For the text-containing cell, return its midpoint in (x, y) coordinate format. 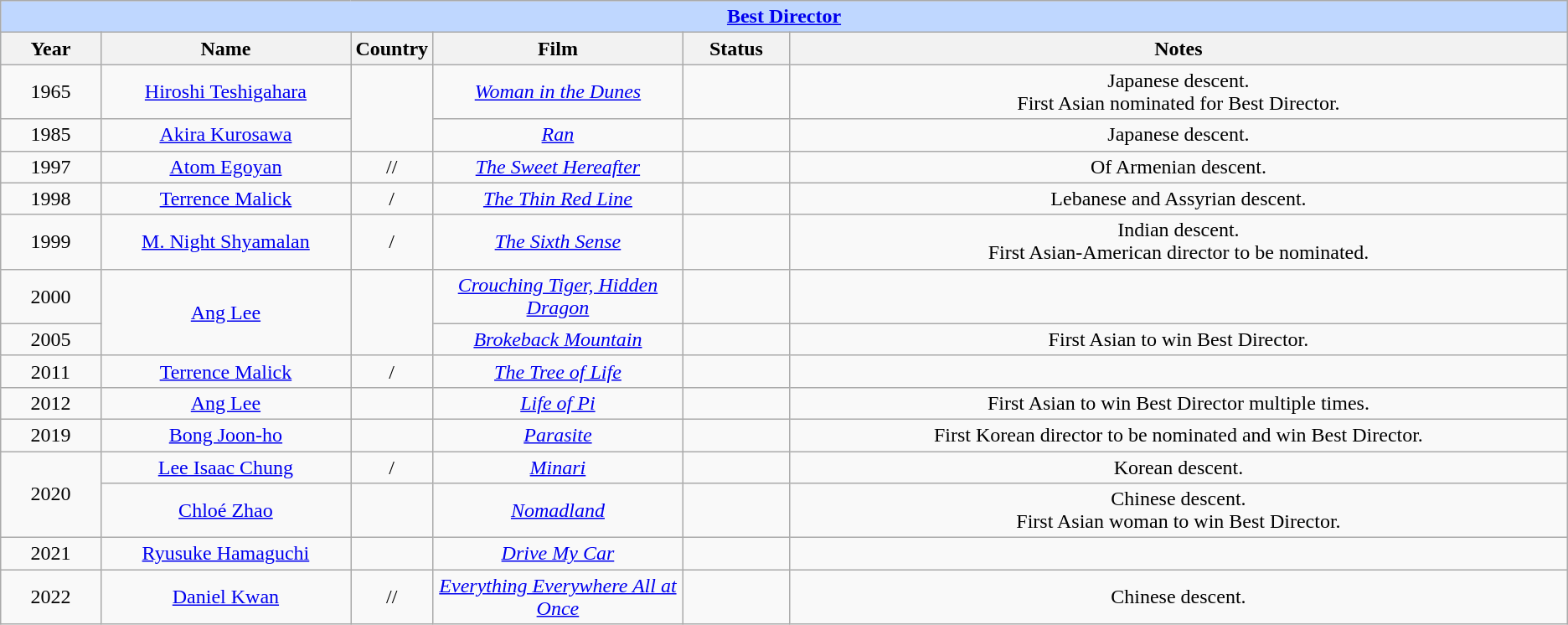
Japanese descent.First Asian nominated for Best Director. (1179, 92)
Of Armenian descent. (1179, 167)
The Sixth Sense (558, 241)
The Tree of Life (558, 371)
1999 (50, 241)
Nomadland (558, 511)
Year (50, 49)
Best Director (784, 17)
Minari (558, 467)
Drive My Car (558, 554)
Film (558, 49)
Woman in the Dunes (558, 92)
Crouching Tiger, Hidden Dragon (558, 297)
First Korean director to be nominated and win Best Director. (1179, 435)
1997 (50, 167)
Everything Everywhere All at Once (558, 597)
Chloé Zhao (226, 511)
Life of Pi (558, 403)
Chinese descent.First Asian woman to win Best Director. (1179, 511)
2012 (50, 403)
Name (226, 49)
2022 (50, 597)
1965 (50, 92)
Notes (1179, 49)
Ran (558, 135)
Brokeback Mountain (558, 339)
Lebanese and Assyrian descent. (1179, 199)
Korean descent. (1179, 467)
Country (392, 49)
1998 (50, 199)
Japanese descent. (1179, 135)
Parasite (558, 435)
2005 (50, 339)
Status (735, 49)
2021 (50, 554)
Indian descent.First Asian-American director to be nominated. (1179, 241)
Atom Egoyan (226, 167)
Daniel Kwan (226, 597)
M. Night Shyamalan (226, 241)
First Asian to win Best Director. (1179, 339)
The Sweet Hereafter (558, 167)
Lee Isaac Chung (226, 467)
2000 (50, 297)
Akira Kurosawa (226, 135)
Chinese descent. (1179, 597)
Hiroshi Teshigahara (226, 92)
2011 (50, 371)
2019 (50, 435)
First Asian to win Best Director multiple times. (1179, 403)
2020 (50, 494)
Ryusuke Hamaguchi (226, 554)
The Thin Red Line (558, 199)
1985 (50, 135)
Bong Joon-ho (226, 435)
